Pinpoint the cell where the given text exists, returning its [x, y] midpoint coordinate. 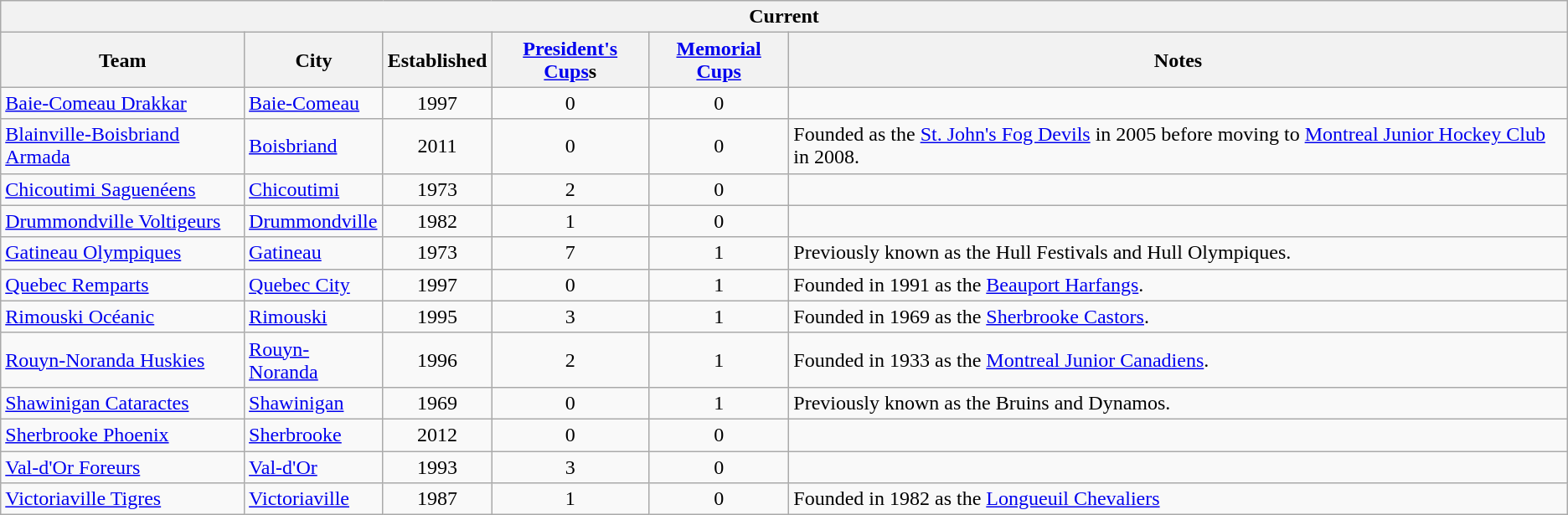
Baie-Comeau Drakkar [122, 103]
2011 [437, 146]
Previously known as the Bruins and Dynamos. [1178, 403]
President's Cupss [570, 60]
Shawinigan [314, 403]
Previously known as the Hull Festivals and Hull Olympiques. [1178, 253]
Current [784, 17]
Baie-Comeau [314, 103]
Boisbriand [314, 146]
Gatineau Olympiques [122, 253]
1982 [437, 221]
Shawinigan Cataractes [122, 403]
Memorial Cups [719, 60]
Notes [1178, 60]
Founded in 1991 as the Beauport Harfangs. [1178, 285]
1995 [437, 317]
Founded in 1933 as the Montreal Junior Canadiens. [1178, 360]
Quebec Remparts [122, 285]
Established [437, 60]
Founded as the St. John's Fog Devils in 2005 before moving to Montreal Junior Hockey Club in 2008. [1178, 146]
Founded in 1969 as the Sherbrooke Castors. [1178, 317]
Rouyn-Noranda Huskies [122, 360]
Chicoutimi Saguenéens [122, 189]
Sherbrooke [314, 435]
1987 [437, 499]
Blainville-Boisbriand Armada [122, 146]
Victoriaville Tigres [122, 499]
Val-d'Or [314, 466]
Chicoutimi [314, 189]
Rimouski [314, 317]
Sherbrooke Phoenix [122, 435]
Victoriaville [314, 499]
Rouyn-Noranda [314, 360]
Founded in 1982 as the Longueuil Chevaliers [1178, 499]
Drummondville Voltigeurs [122, 221]
2012 [437, 435]
1996 [437, 360]
Drummondville [314, 221]
Rimouski Océanic [122, 317]
Val-d'Or Foreurs [122, 466]
1969 [437, 403]
City [314, 60]
7 [570, 253]
Team [122, 60]
1993 [437, 466]
Quebec City [314, 285]
Gatineau [314, 253]
